Provide the [x, y] coordinate of the cell's center where the given text is located.  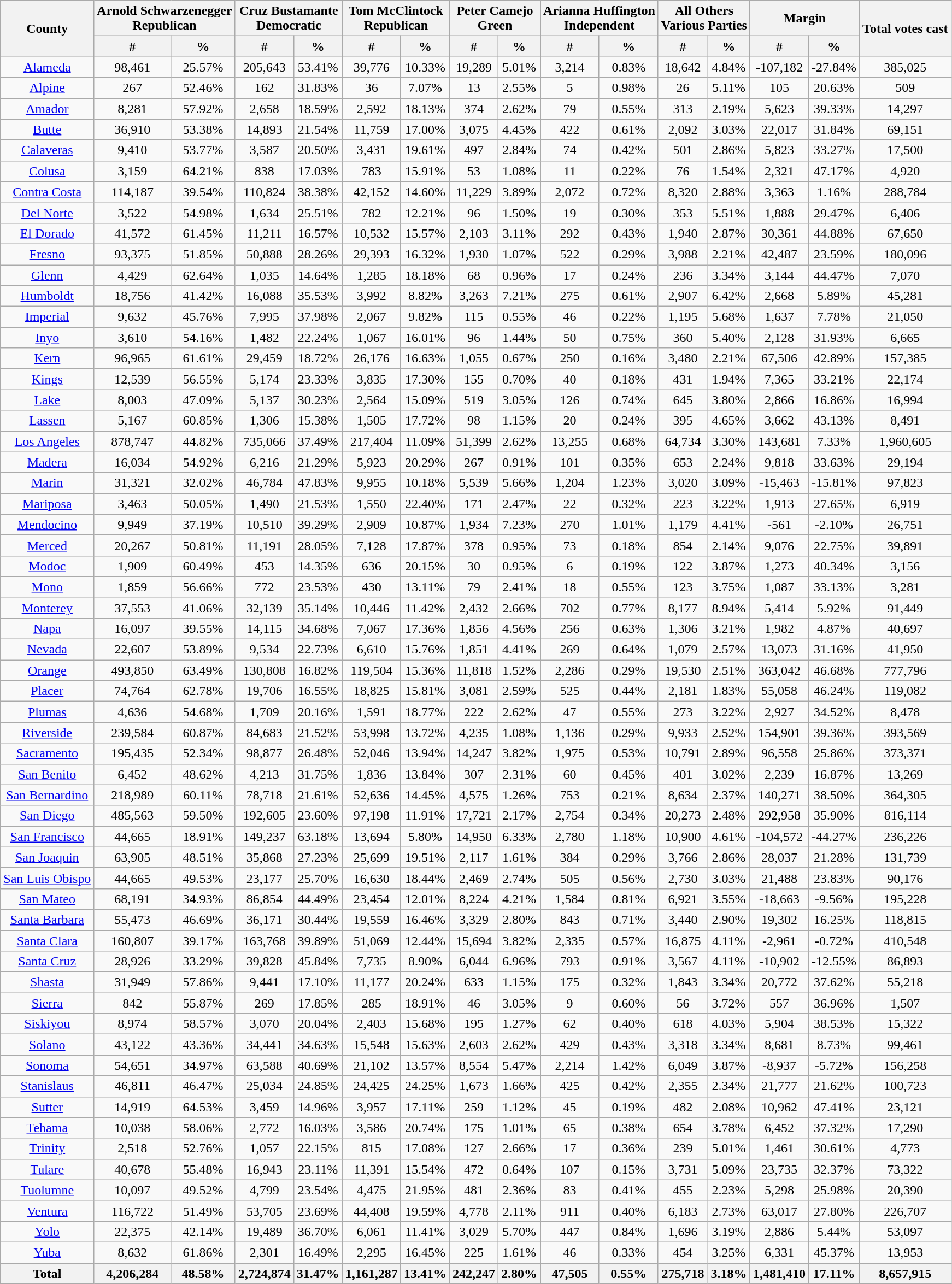
4,475 [372, 1190]
735,066 [265, 441]
63.49% [203, 670]
0.60% [628, 1003]
39.36% [834, 733]
4,429 [132, 275]
Del Norte [47, 213]
36 [372, 88]
2,103 [473, 233]
2,927 [779, 712]
86,854 [265, 899]
44.82% [203, 441]
3,587 [265, 150]
13,255 [570, 441]
25.51% [318, 213]
0.96% [519, 275]
3,159 [132, 171]
2,067 [372, 317]
35,868 [265, 857]
-2.10% [834, 525]
41.42% [203, 296]
1,505 [372, 421]
Los Angeles [47, 441]
40.34% [834, 566]
54.16% [203, 338]
1.94% [728, 379]
0.21% [628, 795]
7,735 [372, 962]
2.37% [728, 795]
3,263 [473, 296]
15.57% [425, 233]
31,321 [132, 483]
772 [265, 587]
143,681 [779, 441]
7.78% [834, 317]
38.53% [834, 1024]
364,305 [906, 795]
374 [473, 109]
217,404 [372, 441]
6,044 [473, 962]
Sutter [47, 1107]
313 [683, 109]
2,668 [779, 296]
35.90% [834, 816]
2,403 [372, 1024]
41.06% [203, 608]
0.70% [519, 379]
509 [906, 88]
16.63% [425, 358]
3,459 [265, 1107]
1,982 [779, 629]
226,707 [906, 1211]
39,828 [265, 962]
2.14% [728, 545]
5.80% [425, 837]
57.92% [203, 109]
3,835 [372, 379]
19 [570, 213]
32.02% [203, 483]
4,920 [906, 171]
23,735 [779, 1169]
54.98% [203, 213]
27.80% [834, 1211]
5.70% [519, 1232]
-15,463 [779, 483]
292,958 [779, 816]
Kern [47, 358]
32,139 [265, 608]
2,214 [570, 1065]
73,322 [906, 1169]
Imperial [47, 317]
29,393 [372, 254]
11,177 [372, 982]
522 [570, 254]
1.12% [519, 1107]
41,950 [906, 650]
118,815 [906, 920]
5.68% [728, 317]
53 [473, 171]
472 [473, 1169]
2,181 [683, 691]
19.59% [425, 1211]
2,432 [473, 608]
7.21% [519, 296]
2.51% [728, 670]
793 [570, 962]
505 [570, 878]
3,567 [683, 962]
43.36% [203, 1045]
0.75% [628, 338]
50,888 [265, 254]
17,290 [906, 1128]
21.53% [318, 504]
16.57% [318, 233]
4,213 [265, 774]
363,042 [779, 670]
2.59% [519, 691]
2.57% [728, 650]
48.58% [203, 1274]
51.49% [203, 1211]
2,780 [570, 837]
24.25% [425, 1086]
3.21% [728, 629]
6.33% [519, 837]
Mariposa [47, 504]
17.87% [425, 545]
56 [683, 1003]
45.76% [203, 317]
2,128 [779, 338]
2.08% [728, 1107]
26,751 [906, 525]
115 [473, 317]
13.57% [425, 1065]
68 [473, 275]
28.26% [318, 254]
45,281 [906, 296]
119,082 [906, 691]
58.57% [203, 1024]
3,029 [473, 1232]
63.18% [318, 837]
127 [473, 1148]
9,818 [779, 462]
2,772 [265, 1128]
Butte [47, 129]
78,718 [265, 795]
8,634 [683, 795]
5.11% [728, 88]
Total votes cast [906, 28]
25,699 [372, 857]
52.34% [203, 753]
36.96% [834, 1003]
42,152 [372, 192]
8.90% [425, 962]
275,718 [683, 1274]
493,850 [132, 670]
53,097 [906, 1232]
15.38% [318, 421]
56.66% [203, 587]
20,772 [779, 982]
1,696 [683, 1232]
5.47% [519, 1065]
39,891 [906, 545]
1.42% [628, 1065]
74 [570, 150]
130,808 [265, 670]
20,267 [132, 545]
2.84% [519, 150]
195,435 [132, 753]
16.03% [318, 1128]
31.16% [834, 650]
25.98% [834, 1190]
18,642 [683, 67]
107 [570, 1169]
3,363 [779, 192]
-18,663 [779, 899]
67,650 [906, 233]
4,636 [132, 712]
110,824 [265, 192]
47.83% [318, 483]
5,414 [779, 608]
2.11% [519, 1211]
Napa [47, 629]
16,097 [132, 629]
17.10% [318, 982]
28,037 [779, 857]
3,480 [683, 358]
43,122 [132, 1045]
39.89% [318, 940]
1,055 [473, 358]
14.45% [425, 795]
9,933 [683, 733]
11.91% [425, 816]
Mono [47, 587]
Calaveras [47, 150]
14,115 [265, 629]
50 [570, 338]
2.19% [728, 109]
18,756 [132, 296]
23.60% [318, 816]
911 [570, 1211]
1,851 [473, 650]
33.27% [834, 150]
Lassen [47, 421]
20.74% [425, 1128]
-27.84% [834, 67]
Modoc [47, 566]
20.16% [318, 712]
1,637 [779, 317]
21,777 [779, 1086]
1,195 [683, 317]
51,069 [372, 940]
1,673 [473, 1086]
19,489 [265, 1232]
28,926 [132, 962]
8,224 [473, 899]
6,331 [779, 1252]
16.46% [425, 920]
27.23% [318, 857]
13,953 [906, 1252]
0.45% [628, 774]
3,586 [372, 1128]
18.72% [318, 358]
15.91% [425, 171]
Contra Costa [47, 192]
162 [265, 88]
37.49% [318, 441]
21.61% [318, 795]
3.72% [728, 1003]
33.13% [834, 587]
99,461 [906, 1045]
Colusa [47, 171]
126 [570, 400]
County [47, 28]
23.83% [834, 878]
19,289 [473, 67]
4,773 [906, 1148]
5,167 [132, 421]
Santa Cruz [47, 962]
Tulare [47, 1169]
101 [570, 462]
24,425 [372, 1086]
59.50% [203, 816]
23.69% [318, 1211]
44,408 [372, 1211]
33.21% [834, 379]
2.24% [728, 462]
30.44% [318, 920]
34,441 [265, 1045]
2,301 [265, 1252]
1,584 [570, 899]
-15.81% [834, 483]
2,072 [570, 192]
16,088 [265, 296]
1,481,410 [779, 1274]
84,683 [265, 733]
3,156 [906, 566]
18.77% [425, 712]
23,121 [906, 1107]
53.38% [203, 129]
-44.27% [834, 837]
Trinity [47, 1148]
73 [570, 545]
21,488 [779, 878]
5,923 [372, 462]
180,096 [906, 254]
5,298 [779, 1190]
Lake [47, 400]
20.29% [425, 462]
46.69% [203, 920]
10,791 [683, 753]
11,391 [372, 1169]
34.52% [834, 712]
13,269 [906, 774]
5.09% [728, 1169]
34.68% [318, 629]
Amador [47, 109]
14.96% [318, 1107]
22,375 [132, 1232]
20.50% [318, 150]
39.54% [203, 192]
25,034 [265, 1086]
10,446 [372, 608]
3,020 [683, 483]
56.55% [203, 379]
11.09% [425, 441]
35.14% [318, 608]
482 [683, 1107]
15.09% [425, 400]
55.87% [203, 1003]
24.85% [318, 1086]
33.29% [203, 962]
17.36% [425, 629]
Peter CamejoGreen [495, 19]
239 [683, 1148]
783 [372, 171]
37,553 [132, 608]
455 [683, 1190]
Total [47, 1274]
52.46% [203, 88]
7,995 [265, 317]
3.11% [519, 233]
45 [570, 1107]
119,504 [372, 670]
Yuba [47, 1252]
0.35% [628, 462]
21,050 [906, 317]
10,532 [372, 233]
1,859 [132, 587]
15.68% [425, 1024]
1,591 [372, 712]
395 [683, 421]
8,320 [683, 192]
49.52% [203, 1190]
654 [683, 1128]
8,974 [132, 1024]
1,960,605 [906, 441]
45.84% [318, 962]
14,247 [473, 753]
91,449 [906, 608]
0.41% [628, 1190]
3,144 [779, 275]
40,697 [906, 629]
6,049 [683, 1065]
Fresno [47, 254]
61.86% [203, 1252]
54.68% [203, 712]
1.66% [519, 1086]
1,204 [570, 483]
13.72% [425, 733]
3,957 [372, 1107]
52.76% [203, 1148]
3,318 [683, 1045]
3,214 [570, 67]
61.45% [203, 233]
1,634 [265, 213]
1,940 [683, 233]
21.28% [834, 857]
2.41% [519, 587]
14,297 [906, 109]
11.42% [425, 608]
55,473 [132, 920]
21.52% [318, 733]
Sonoma [47, 1065]
270 [570, 525]
8,554 [473, 1065]
Sierra [47, 1003]
64.53% [203, 1107]
525 [570, 691]
1.27% [519, 1024]
878,747 [132, 441]
4,206,284 [132, 1274]
63,905 [132, 857]
10,900 [683, 837]
29.47% [834, 213]
-107,182 [779, 67]
10,510 [265, 525]
93,375 [132, 254]
6,406 [906, 213]
Ventura [47, 1211]
3.02% [728, 774]
702 [570, 608]
236,226 [906, 837]
2.74% [519, 878]
69,151 [906, 129]
1,507 [906, 1003]
6,610 [372, 650]
San Luis Obispo [47, 878]
30.23% [318, 400]
17.85% [318, 1003]
842 [132, 1003]
Marin [47, 483]
-2,961 [779, 940]
0.44% [628, 691]
32.37% [834, 1169]
2,321 [779, 171]
Santa Clara [47, 940]
1.52% [519, 670]
San Diego [47, 816]
1.83% [728, 691]
501 [683, 150]
401 [683, 774]
-0.72% [834, 940]
53.41% [318, 67]
485,563 [132, 816]
1.44% [519, 338]
373,371 [906, 753]
2,469 [473, 878]
20.24% [425, 982]
1,079 [683, 650]
557 [779, 1003]
16.55% [318, 691]
123 [683, 587]
16.86% [834, 400]
22.15% [318, 1148]
3.80% [728, 400]
205,643 [265, 67]
1,035 [265, 275]
San Joaquin [47, 857]
San Bernardino [47, 795]
14,950 [473, 837]
Shasta [47, 982]
54,651 [132, 1065]
17,721 [473, 816]
40.69% [318, 1065]
195 [473, 1024]
431 [683, 379]
9,076 [779, 545]
37.62% [834, 982]
All OthersVarious Parties [704, 19]
1,709 [265, 712]
2,286 [570, 670]
10.18% [425, 483]
3.75% [728, 587]
44.49% [318, 899]
2.31% [519, 774]
Monterey [47, 608]
53.77% [203, 150]
5,823 [779, 150]
Sacramento [47, 753]
38.38% [318, 192]
2.73% [728, 1211]
48.51% [203, 857]
46.24% [834, 691]
20.63% [834, 88]
30.61% [834, 1148]
16,875 [683, 940]
0.36% [628, 1148]
3.89% [519, 192]
4.45% [519, 129]
9,534 [265, 650]
21,102 [372, 1065]
2,909 [372, 525]
645 [683, 400]
15.36% [425, 670]
37.19% [203, 525]
31.93% [834, 338]
3.30% [728, 441]
63,017 [779, 1211]
1,136 [570, 733]
10.33% [425, 67]
7,070 [906, 275]
18.44% [425, 878]
16.87% [834, 774]
0.83% [628, 67]
17.03% [318, 171]
47.17% [834, 171]
753 [570, 795]
11,818 [473, 670]
30,361 [779, 233]
1,843 [683, 982]
19,559 [372, 920]
35.53% [318, 296]
12.44% [425, 940]
31.47% [318, 1274]
54.92% [203, 462]
393,569 [906, 733]
816,114 [906, 816]
2,603 [473, 1045]
15,694 [473, 940]
3,662 [779, 421]
6,061 [372, 1232]
16.32% [425, 254]
23.53% [318, 587]
777,796 [906, 670]
23.54% [318, 1190]
40 [570, 379]
0.57% [628, 940]
4.87% [834, 629]
17.72% [425, 421]
47.41% [834, 1107]
46,811 [132, 1086]
155 [473, 379]
2.88% [728, 192]
43.13% [834, 421]
16,034 [132, 462]
114,187 [132, 192]
140,271 [779, 795]
Kings [47, 379]
5.92% [834, 608]
60 [570, 774]
98,877 [265, 753]
8,657,915 [906, 1274]
149,237 [265, 837]
21.62% [834, 1086]
22.75% [834, 545]
3,463 [132, 504]
Merced [47, 545]
4.84% [728, 67]
96,965 [132, 358]
97,823 [906, 483]
18 [570, 587]
22,017 [779, 129]
10.87% [425, 525]
5 [570, 88]
-104,572 [779, 837]
2.36% [519, 1190]
97,198 [372, 816]
10,962 [779, 1107]
429 [570, 1045]
0.98% [628, 88]
11,229 [473, 192]
49.53% [203, 878]
0.68% [628, 441]
65 [570, 1128]
1,461 [779, 1148]
195,228 [906, 899]
22,607 [132, 650]
17.00% [425, 129]
7,067 [372, 629]
2,592 [372, 109]
3,610 [132, 338]
68,191 [132, 899]
307 [473, 774]
154,901 [779, 733]
385,025 [906, 67]
2.89% [728, 753]
21.29% [318, 462]
0.30% [628, 213]
23,177 [265, 878]
222 [473, 712]
98 [473, 421]
5.51% [728, 213]
0.34% [628, 816]
55.48% [203, 1169]
0.71% [628, 920]
378 [473, 545]
San Mateo [47, 899]
3.55% [728, 899]
1.07% [519, 254]
44.88% [834, 233]
4,575 [473, 795]
3,329 [473, 920]
Plumas [47, 712]
2.34% [728, 1086]
19,706 [265, 691]
38.50% [834, 795]
3,992 [372, 296]
Cruz BustamanteDemocratic [289, 19]
2,866 [779, 400]
28.05% [318, 545]
3.09% [728, 483]
46,784 [265, 483]
481 [473, 1190]
40,678 [132, 1169]
1,057 [265, 1148]
16,994 [906, 400]
39.33% [834, 109]
42.89% [834, 358]
0.56% [628, 878]
60.87% [203, 733]
13.84% [425, 774]
64.21% [203, 171]
25.57% [203, 67]
5,174 [265, 379]
2,295 [372, 1252]
8.94% [728, 608]
Glenn [47, 275]
192,605 [265, 816]
Orange [47, 670]
36.70% [318, 1232]
3,075 [473, 129]
13.11% [425, 587]
17.30% [425, 379]
13.41% [425, 1274]
19.51% [425, 857]
519 [473, 400]
7.07% [425, 88]
23,454 [372, 899]
1.54% [728, 171]
9.82% [425, 317]
259 [473, 1107]
6,921 [683, 899]
17.08% [425, 1148]
425 [570, 1086]
57.86% [203, 982]
10,038 [132, 1128]
3,070 [265, 1024]
Santa Barbara [47, 920]
16.01% [425, 338]
1,087 [779, 587]
2.52% [728, 733]
Nevada [47, 650]
Arnold SchwarzeneggerRepublican [164, 19]
3.18% [728, 1274]
25.86% [834, 753]
7.33% [834, 441]
74,764 [132, 691]
3,522 [132, 213]
29,459 [265, 358]
2,355 [683, 1086]
6,919 [906, 504]
0.84% [628, 1232]
20,390 [906, 1190]
22.40% [425, 504]
Yolo [47, 1232]
16.45% [425, 1252]
90,176 [906, 878]
1.50% [519, 213]
223 [683, 504]
422 [570, 129]
1,550 [372, 504]
9 [570, 1003]
39.17% [203, 940]
105 [779, 88]
8,177 [683, 608]
131,739 [906, 857]
Tehama [47, 1128]
86,893 [906, 962]
62.64% [203, 275]
50.81% [203, 545]
0.16% [628, 358]
98,461 [132, 67]
7.23% [519, 525]
21.54% [318, 129]
15,322 [906, 1024]
31,949 [132, 982]
Madera [47, 462]
5.66% [519, 483]
8,003 [132, 400]
27.65% [834, 504]
4,778 [473, 1211]
33.63% [834, 462]
46.68% [834, 670]
60.49% [203, 566]
3.78% [728, 1128]
14.35% [318, 566]
2.23% [728, 1190]
47 [570, 712]
285 [372, 1003]
18.13% [425, 109]
15.54% [425, 1169]
60.85% [203, 421]
16.49% [318, 1252]
3,988 [683, 254]
5,623 [779, 109]
13,073 [779, 650]
36,910 [132, 129]
Stanislaus [47, 1086]
15.76% [425, 650]
430 [372, 587]
843 [570, 920]
26 [683, 88]
454 [683, 1252]
39,776 [372, 67]
1,482 [265, 338]
1.26% [519, 795]
8,478 [906, 712]
42.14% [203, 1232]
19,302 [779, 920]
1,930 [473, 254]
8,281 [132, 109]
4.56% [519, 629]
2.87% [728, 233]
4.21% [519, 899]
360 [683, 338]
14,893 [265, 129]
618 [683, 1024]
67,506 [779, 358]
31.75% [318, 774]
2,886 [779, 1232]
20 [570, 421]
13,694 [372, 837]
13 [473, 88]
8.73% [834, 1045]
Solano [47, 1045]
30 [473, 566]
782 [372, 213]
1,975 [570, 753]
410,548 [906, 940]
2,518 [132, 1148]
11 [570, 171]
9,410 [132, 150]
29,194 [906, 462]
1,285 [372, 275]
Inyo [47, 338]
8.82% [425, 296]
31.84% [834, 129]
23.33% [318, 379]
0.63% [628, 629]
4,799 [265, 1190]
1,909 [132, 566]
0.67% [519, 358]
100,723 [906, 1086]
47,505 [570, 1274]
12.21% [425, 213]
Mendocino [47, 525]
275 [570, 296]
273 [683, 712]
8,681 [779, 1045]
1,067 [372, 338]
39.55% [203, 629]
2,564 [372, 400]
1,490 [265, 504]
-12.55% [834, 962]
52,046 [372, 753]
12.01% [425, 899]
6.96% [519, 962]
El Dorado [47, 233]
2,117 [473, 857]
854 [683, 545]
25.70% [318, 878]
6,665 [906, 338]
Siskiyou [47, 1024]
2,239 [779, 774]
218,989 [132, 795]
288,784 [906, 192]
1,913 [779, 504]
160,807 [132, 940]
1.23% [628, 483]
20.04% [318, 1024]
36,171 [265, 920]
18.18% [425, 275]
0.15% [628, 1169]
37.98% [318, 317]
250 [570, 358]
2.47% [519, 504]
15.81% [425, 691]
2.48% [728, 816]
236 [683, 275]
838 [265, 171]
5.44% [834, 1232]
52,636 [372, 795]
6.42% [728, 296]
5,904 [779, 1024]
292 [570, 233]
2,092 [683, 129]
15,548 [372, 1045]
96,558 [779, 753]
16.25% [834, 920]
1,273 [779, 566]
225 [473, 1252]
16,630 [372, 878]
1,161,287 [372, 1274]
3,431 [372, 150]
2,754 [570, 816]
163,768 [265, 940]
1,856 [473, 629]
242,247 [473, 1274]
4.65% [728, 421]
55,058 [779, 691]
Riverside [47, 733]
0.81% [628, 899]
46.47% [203, 1086]
-5.72% [834, 1065]
3,766 [683, 857]
3,281 [906, 587]
1,934 [473, 525]
0.72% [628, 192]
51,399 [473, 441]
7,128 [372, 545]
1.18% [628, 837]
2,335 [570, 940]
37.32% [834, 1128]
42,487 [779, 254]
3,440 [683, 920]
34.63% [318, 1045]
16,943 [265, 1169]
11,191 [265, 545]
41,572 [132, 233]
2,730 [683, 878]
5.89% [834, 296]
5,137 [265, 400]
4.03% [728, 1024]
21.95% [425, 1190]
171 [473, 504]
3,081 [473, 691]
Tuolumne [47, 1190]
55,218 [906, 982]
18,825 [372, 691]
2.17% [519, 816]
34.97% [203, 1065]
9,632 [132, 317]
22.73% [318, 650]
636 [372, 566]
53.89% [203, 650]
815 [372, 1148]
3,731 [683, 1169]
47.09% [203, 400]
-561 [779, 525]
48.62% [203, 774]
Margin [804, 19]
San Francisco [47, 837]
51.85% [203, 254]
4,235 [473, 733]
9,949 [132, 525]
3.25% [728, 1252]
-10,902 [779, 962]
447 [570, 1232]
1.16% [834, 192]
Alameda [47, 67]
22.24% [318, 338]
2,658 [265, 109]
14.60% [425, 192]
7,365 [779, 379]
20,273 [683, 816]
62 [570, 1024]
653 [683, 462]
34.93% [203, 899]
11.41% [425, 1232]
Humboldt [47, 296]
53,998 [372, 733]
50.05% [203, 504]
1,836 [372, 774]
19.61% [425, 150]
0.77% [628, 608]
31.83% [318, 88]
116,722 [132, 1211]
18.59% [318, 109]
2.55% [519, 88]
11,759 [372, 129]
14,919 [132, 1107]
76 [683, 171]
8,491 [906, 421]
9,955 [372, 483]
0.33% [628, 1252]
6 [570, 566]
23.59% [834, 254]
22,174 [906, 379]
122 [683, 566]
44.47% [834, 275]
8,632 [132, 1252]
11,211 [265, 233]
633 [473, 982]
Alpine [47, 88]
6,216 [265, 462]
0.38% [628, 1128]
61.61% [203, 358]
157,385 [906, 358]
2.90% [728, 920]
497 [473, 150]
15.63% [425, 1045]
1,888 [779, 213]
0.74% [628, 400]
0.53% [628, 753]
10,097 [132, 1190]
20.15% [425, 566]
-9.56% [834, 899]
3.19% [728, 1232]
45.37% [834, 1252]
12,539 [132, 379]
5.40% [728, 338]
Tom McClintockRepublican [396, 19]
62.78% [203, 691]
17,500 [906, 150]
58.06% [203, 1128]
1,179 [683, 525]
63,588 [265, 1065]
64,734 [683, 441]
13.94% [425, 753]
26,176 [372, 358]
22 [570, 504]
26.48% [318, 753]
384 [570, 857]
39.29% [318, 525]
6,183 [683, 1211]
353 [683, 213]
Arianna HuffingtonIndependent [600, 19]
60.11% [203, 795]
19,530 [683, 670]
14.64% [318, 275]
16.82% [318, 670]
5,539 [473, 483]
83 [570, 1190]
4.61% [728, 837]
Placer [47, 691]
2,724,874 [265, 1274]
-8,937 [779, 1065]
9,441 [265, 982]
156,258 [906, 1065]
23.11% [318, 1169]
256 [570, 629]
San Benito [47, 774]
453 [265, 566]
239,584 [132, 733]
2,907 [683, 296]
53,705 [265, 1211]
